Detect which cell encompasses the target text, then output its [X, Y] center coordinate. 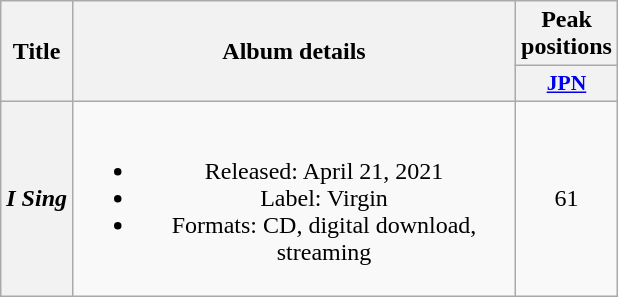
Peak positions [567, 34]
Released: April 21, 2021Label: VirginFormats: CD, digital download, streaming [294, 198]
Album details [294, 52]
I Sing [37, 198]
61 [567, 198]
JPN [567, 84]
Title [37, 52]
